Output the [x, y] coordinate of the center of the cell containing the given text.  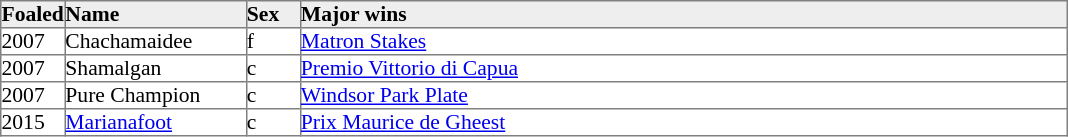
f [273, 42]
Shamalgan [156, 68]
Marianafoot [156, 122]
Major wins [683, 14]
Pure Champion [156, 96]
Premio Vittorio di Capua [683, 68]
Foaled [33, 14]
Matron Stakes [683, 42]
Sex [273, 14]
Name [156, 14]
Chachamaidee [156, 42]
2015 [33, 122]
Windsor Park Plate [683, 96]
Prix Maurice de Gheest [683, 122]
